Detect which cell encompasses the target text, then output its (X, Y) center coordinate. 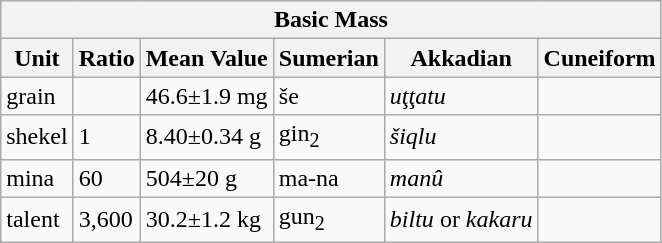
talent (37, 219)
Akkadian (461, 58)
46.6±1.9 mg (206, 96)
Mean Value (206, 58)
šiqlu (461, 137)
biltu or kakaru (461, 219)
Basic Mass (331, 20)
ma-na (328, 178)
gun2 (328, 219)
504±20 g (206, 178)
še (328, 96)
mina (37, 178)
manû (461, 178)
Sumerian (328, 58)
30.2±1.2 kg (206, 219)
Unit (37, 58)
shekel (37, 137)
Cuneiform (600, 58)
uţţatu (461, 96)
1 (106, 137)
8.40±0.34 g (206, 137)
grain (37, 96)
Ratio (106, 58)
gin2 (328, 137)
3,600 (106, 219)
60 (106, 178)
